Identify which cell holds the provided text, then report its [X, Y] central coordinate. 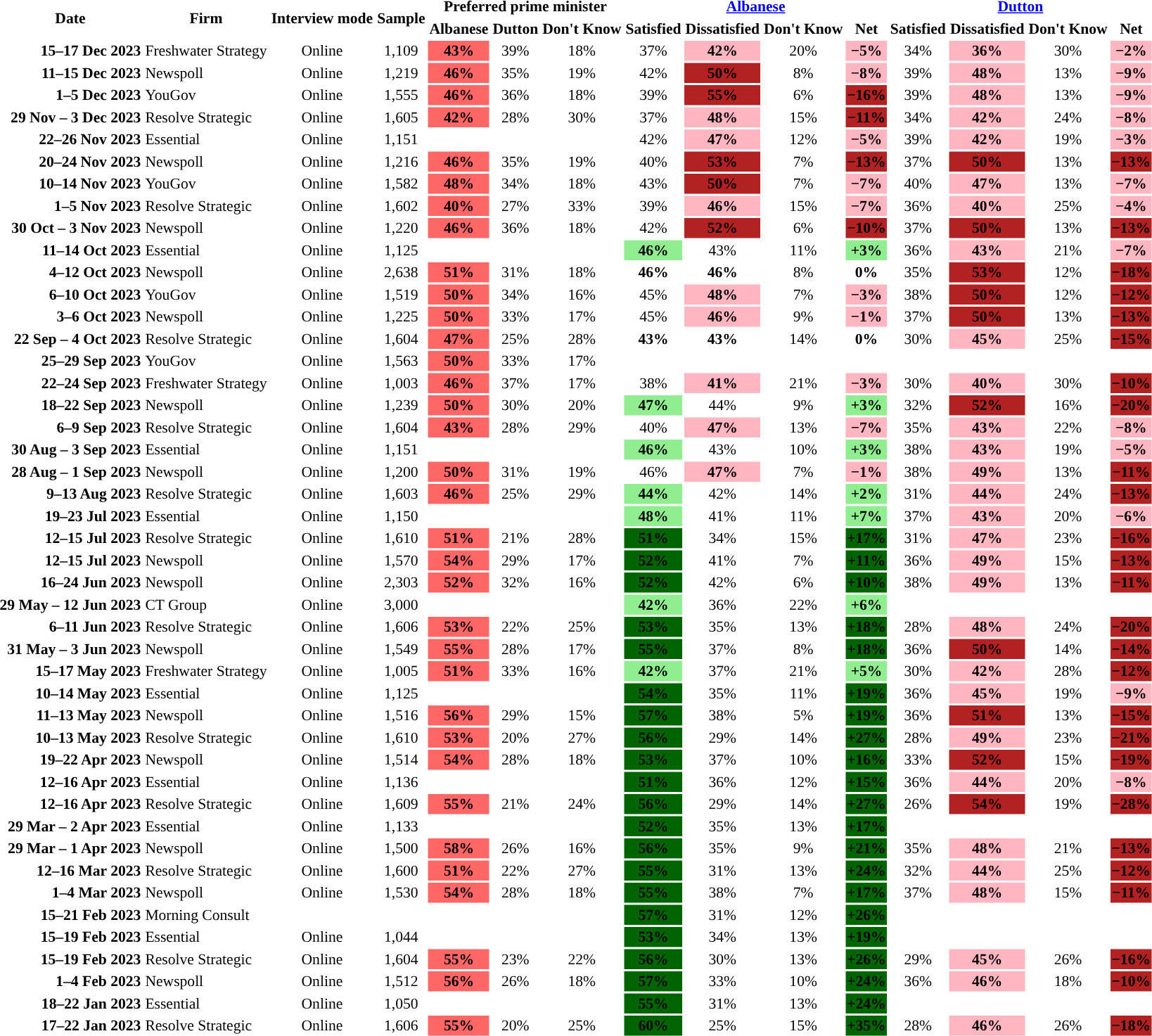
−28% [1131, 804]
1,516 [401, 715]
1,514 [401, 760]
60% [653, 1025]
1,530 [401, 893]
1,044 [401, 937]
−6% [1131, 516]
−2% [1131, 51]
−21% [1131, 737]
−19% [1131, 760]
2,303 [401, 582]
1,605 [401, 117]
+2% [866, 494]
1,603 [401, 494]
1,609 [401, 804]
+6% [866, 605]
1,549 [401, 648]
1,136 [401, 782]
+21% [866, 848]
Morning Consult [206, 914]
1,602 [401, 205]
1,220 [401, 228]
+5% [866, 671]
1,050 [401, 1003]
1,582 [401, 184]
−4% [1131, 205]
1,570 [401, 560]
+35% [866, 1025]
+16% [866, 760]
3,000 [401, 605]
5% [803, 715]
1,005 [401, 671]
1,555 [401, 95]
1,512 [401, 981]
1,500 [401, 848]
Albanese [459, 28]
1,003 [401, 383]
1,219 [401, 73]
+11% [866, 560]
1,109 [401, 51]
1,600 [401, 871]
1,225 [401, 316]
+15% [866, 782]
CT Group [206, 605]
+10% [866, 582]
1,150 [401, 516]
1,200 [401, 471]
−14% [1131, 648]
+7% [866, 516]
58% [459, 848]
2,638 [401, 272]
1,519 [401, 294]
1,239 [401, 405]
1,563 [401, 361]
1,216 [401, 162]
1,133 [401, 826]
Dutton [516, 28]
